Return (x, y) of the center of cell containing provided text 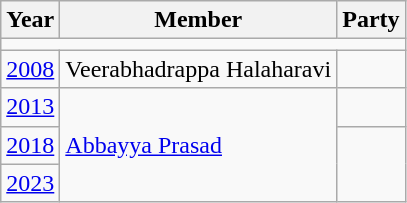
2018 (30, 145)
2023 (30, 183)
Party (371, 20)
Abbayya Prasad (198, 145)
2008 (30, 69)
2013 (30, 107)
Veerabhadrappa Halaharavi (198, 69)
Year (30, 20)
Member (198, 20)
